Identify which cell holds the provided text, then report its [X, Y] central coordinate. 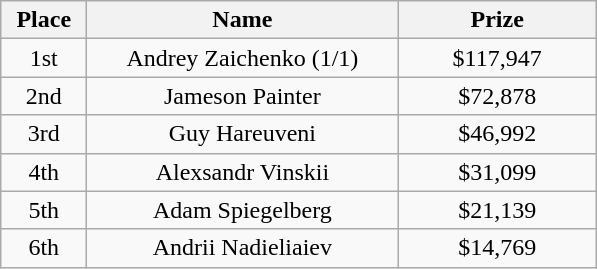
$117,947 [498, 58]
Place [44, 20]
$14,769 [498, 248]
$31,099 [498, 172]
Jameson Painter [242, 96]
$72,878 [498, 96]
Prize [498, 20]
$21,139 [498, 210]
Guy Hareuveni [242, 134]
2nd [44, 96]
Andrii Nadieliaiev [242, 248]
3rd [44, 134]
Adam Spiegelberg [242, 210]
Alexsandr Vinskii [242, 172]
$46,992 [498, 134]
1st [44, 58]
Andrey Zaichenko (1/1) [242, 58]
Name [242, 20]
5th [44, 210]
4th [44, 172]
6th [44, 248]
